Scan for the cell matching the given text and deliver its [X, Y] coordinate at center. 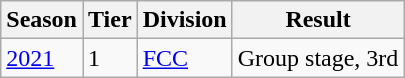
1 [110, 58]
Group stage, 3rd [318, 58]
Result [318, 20]
Season [42, 20]
2021 [42, 58]
Tier [110, 20]
FCC [184, 58]
Division [184, 20]
